Search for the cell housing the specified text and yield its [X, Y] center coordinate. 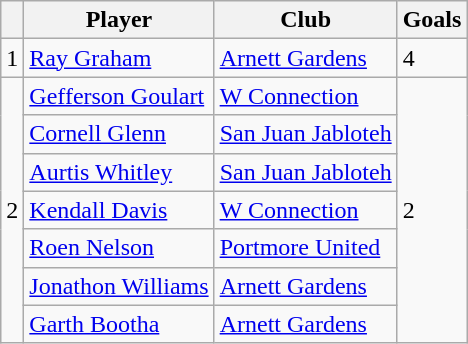
Roen Nelson [119, 248]
Aurtis Whitley [119, 172]
4 [432, 58]
Ray Graham [119, 58]
Cornell Glenn [119, 134]
Goals [432, 20]
1 [12, 58]
Club [306, 20]
Portmore United [306, 248]
Player [119, 20]
Garth Bootha [119, 324]
Jonathon Williams [119, 286]
Gefferson Goulart [119, 96]
Kendall Davis [119, 210]
